Identify which cell holds the provided text, then report its [x, y] central coordinate. 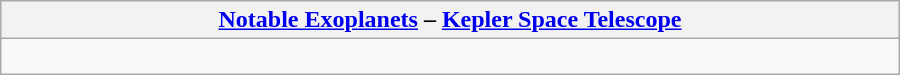
Notable Exoplanets – Kepler Space Telescope [450, 20]
